Find where the given text appears and provide that cell's center as [x, y] coordinate. 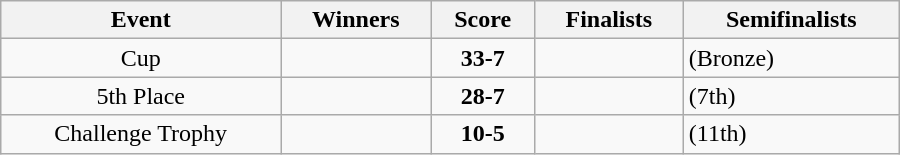
33-7 [482, 58]
Winners [356, 20]
Challenge Trophy [141, 134]
Semifinalists [791, 20]
Cup [141, 58]
(7th) [791, 96]
(Bronze) [791, 58]
Score [482, 20]
28-7 [482, 96]
5th Place [141, 96]
10-5 [482, 134]
Event [141, 20]
(11th) [791, 134]
Finalists [608, 20]
